Pinpoint the cell where the given text exists, returning its (X, Y) midpoint coordinate. 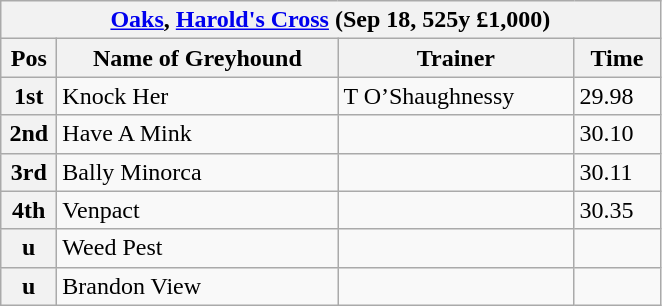
3rd (29, 172)
Knock Her (198, 96)
Pos (29, 58)
Bally Minorca (198, 172)
Weed Pest (198, 248)
Trainer (456, 58)
Brandon View (198, 286)
Time (617, 58)
4th (29, 210)
30.35 (617, 210)
1st (29, 96)
30.11 (617, 172)
30.10 (617, 134)
Have A Mink (198, 134)
29.98 (617, 96)
Venpact (198, 210)
Oaks, Harold's Cross (Sep 18, 525y £1,000) (330, 20)
Name of Greyhound (198, 58)
2nd (29, 134)
T O’Shaughnessy (456, 96)
